Identify which cell holds the provided text, then report its [X, Y] central coordinate. 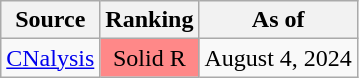
August 4, 2024 [278, 58]
As of [278, 20]
Source [50, 20]
Solid R [150, 58]
CNalysis [50, 58]
Ranking [150, 20]
